Pinpoint the cell where the given text exists, returning its [x, y] midpoint coordinate. 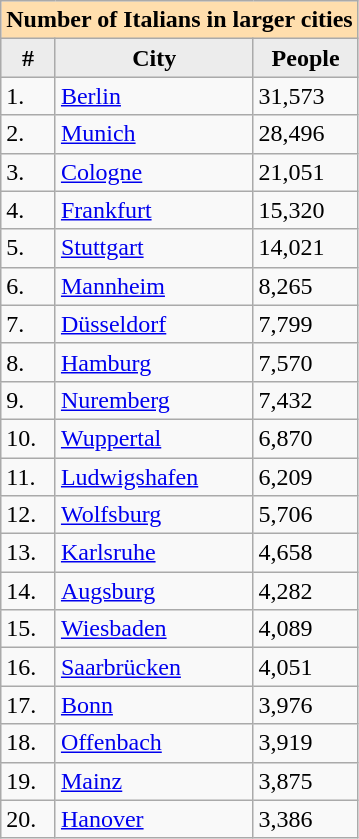
4,051 [306, 667]
7,432 [306, 400]
4,658 [306, 553]
17. [28, 705]
8,265 [306, 286]
7,799 [306, 324]
21,051 [306, 172]
1. [28, 96]
6,870 [306, 438]
City [154, 58]
Berlin [154, 96]
18. [28, 743]
6. [28, 286]
3,386 [306, 819]
7,570 [306, 362]
16. [28, 667]
Ludwigshafen [154, 477]
Wiesbaden [154, 629]
Bonn [154, 705]
Wuppertal [154, 438]
15,320 [306, 210]
Mannheim [154, 286]
5,706 [306, 515]
Munich [154, 134]
Offenbach [154, 743]
14. [28, 591]
4. [28, 210]
15. [28, 629]
Nuremberg [154, 400]
28,496 [306, 134]
Karlsruhe [154, 553]
4,089 [306, 629]
3,919 [306, 743]
Number of Italians in larger cities [180, 20]
Augsburg [154, 591]
14,021 [306, 248]
Cologne [154, 172]
Hamburg [154, 362]
Stuttgart [154, 248]
12. [28, 515]
8. [28, 362]
31,573 [306, 96]
13. [28, 553]
19. [28, 781]
# [28, 58]
2. [28, 134]
3,976 [306, 705]
3. [28, 172]
Mainz [154, 781]
20. [28, 819]
7. [28, 324]
3,875 [306, 781]
6,209 [306, 477]
5. [28, 248]
Frankfurt [154, 210]
Saarbrücken [154, 667]
Düsseldorf [154, 324]
People [306, 58]
4,282 [306, 591]
Wolfsburg [154, 515]
9. [28, 400]
10. [28, 438]
11. [28, 477]
Hanover [154, 819]
